Return (x, y) of the center of cell containing provided text 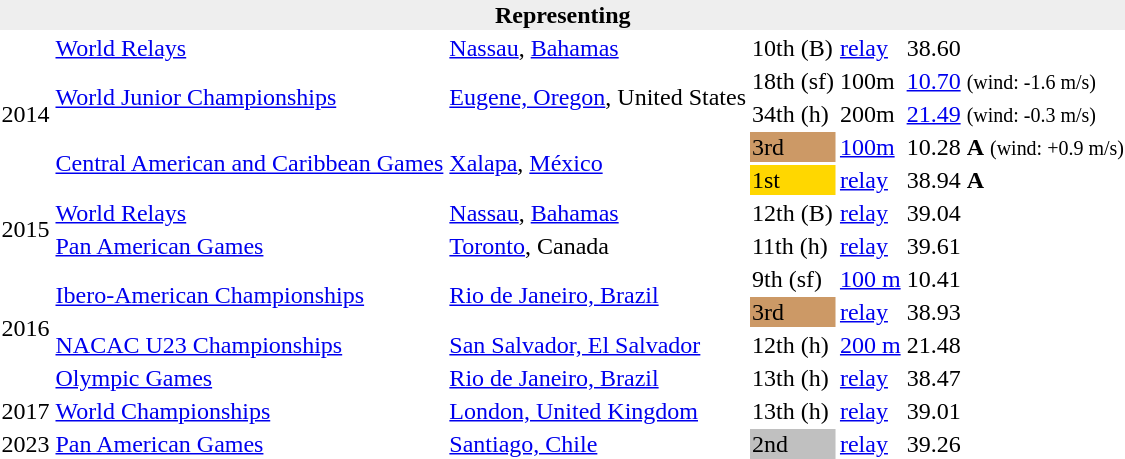
London, United Kingdom (598, 411)
Toronto, Canada (598, 246)
12th (h) (792, 345)
2023 (26, 444)
12th (B) (792, 213)
1st (792, 180)
NACAC U23 Championships (250, 345)
21.49 (wind: -0.3 m/s) (1015, 114)
39.01 (1015, 411)
11th (h) (792, 246)
World Junior Championships (250, 98)
18th (sf) (792, 81)
10.41 (1015, 279)
2017 (26, 411)
San Salvador, El Salvador (598, 345)
10th (B) (792, 48)
2014 (26, 114)
38.94 A (1015, 180)
10.70 (wind: -1.6 m/s) (1015, 81)
World Championships (250, 411)
38.47 (1015, 378)
10.28 A (wind: +0.9 m/s) (1015, 147)
200m (870, 114)
Eugene, Oregon, United States (598, 98)
Xalapa, México (598, 164)
Santiago, Chile (598, 444)
Representing (562, 15)
Ibero-American Championships (250, 296)
200 m (870, 345)
38.93 (1015, 312)
100 m (870, 279)
2015 (26, 230)
2nd (792, 444)
Olympic Games (250, 378)
Central American and Caribbean Games (250, 164)
21.48 (1015, 345)
9th (sf) (792, 279)
39.26 (1015, 444)
39.61 (1015, 246)
38.60 (1015, 48)
39.04 (1015, 213)
2016 (26, 328)
34th (h) (792, 114)
